Capture the cell that displays the provided text and extract its [x, y] central coordinate. 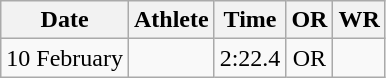
WR [359, 20]
2:22.4 [250, 58]
10 February [65, 58]
Athlete [171, 20]
Date [65, 20]
Time [250, 20]
